Return [X, Y] of the center of cell containing provided text 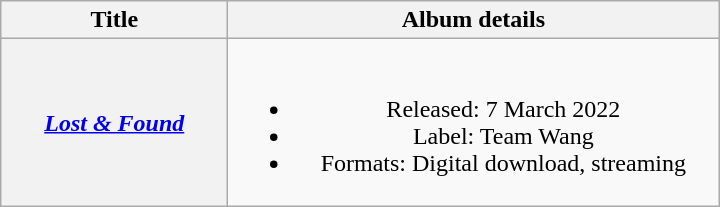
Title [114, 20]
Lost & Found [114, 122]
Released: 7 March 2022Label: Team WangFormats: Digital download, streaming [474, 122]
Album details [474, 20]
